Determine the (X, Y) coordinate at the center of the cell enclosing the given text.  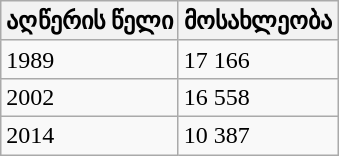
16 558 (258, 97)
მოსახლეობა (258, 21)
17 166 (258, 59)
10 387 (258, 135)
2002 (90, 97)
1989 (90, 59)
2014 (90, 135)
აღწერის წელი (90, 21)
